Determine the [x, y] coordinate at the center of the cell enclosing the given text.  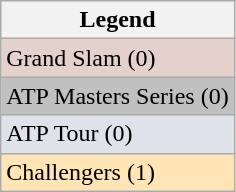
ATP Masters Series (0) [118, 96]
Legend [118, 20]
Grand Slam (0) [118, 58]
ATP Tour (0) [118, 134]
Challengers (1) [118, 172]
